From the cell containing the given text, extract its center point as [x, y] coordinate. 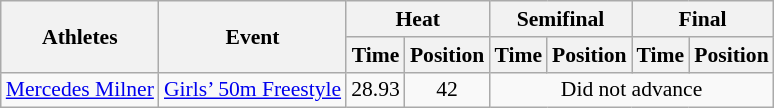
Event [252, 36]
Final [703, 19]
Athletes [80, 36]
Girls’ 50m Freestyle [252, 90]
Heat [418, 19]
Did not advance [631, 90]
28.93 [376, 90]
Semifinal [560, 19]
42 [447, 90]
Mercedes Milner [80, 90]
